Identify which cell holds the provided text, then report its (X, Y) central coordinate. 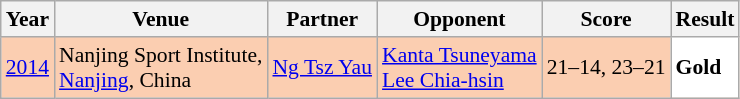
Year (28, 19)
Opponent (460, 19)
Result (706, 19)
Score (606, 19)
Kanta Tsuneyama Lee Chia-hsin (460, 68)
21–14, 23–21 (606, 68)
Nanjing Sport Institute,Nanjing, China (160, 68)
Venue (160, 19)
Ng Tsz Yau (322, 68)
2014 (28, 68)
Partner (322, 19)
Gold (706, 68)
